Scan for the cell matching the given text and deliver its (x, y) coordinate at center. 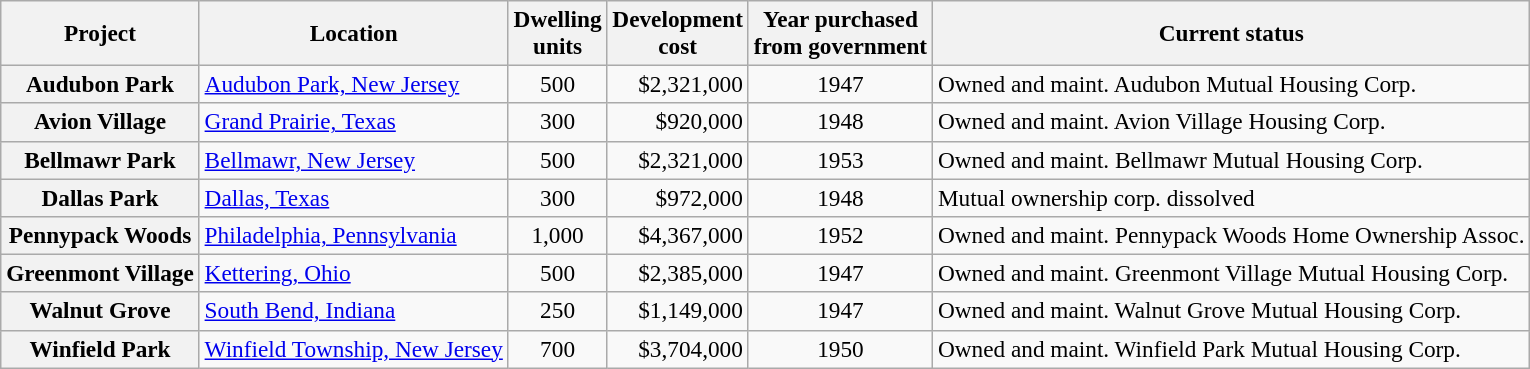
Mutual ownership corp. dissolved (1232, 197)
700 (558, 349)
Current status (1232, 32)
1950 (840, 349)
South Bend, Indiana (354, 311)
Grand Prairie, Texas (354, 122)
Pennypack Woods (100, 235)
Location (354, 32)
Dwellingunits (558, 32)
Developmentcost (678, 32)
Greenmont Village (100, 273)
Project (100, 32)
$4,367,000 (678, 235)
Audubon Park (100, 84)
Owned and maint. Audubon Mutual Housing Corp. (1232, 84)
$920,000 (678, 122)
Owned and maint. Walnut Grove Mutual Housing Corp. (1232, 311)
Kettering, Ohio (354, 273)
Dallas Park (100, 197)
1,000 (558, 235)
$2,385,000 (678, 273)
Winfield Township, New Jersey (354, 349)
Audubon Park, New Jersey (354, 84)
Bellmawr Park (100, 160)
Dallas, Texas (354, 197)
1953 (840, 160)
Owned and maint. Pennypack Woods Home Ownership Assoc. (1232, 235)
1952 (840, 235)
Winfield Park (100, 349)
Owned and maint. Avion Village Housing Corp. (1232, 122)
Owned and maint. Bellmawr Mutual Housing Corp. (1232, 160)
Philadelphia, Pennsylvania (354, 235)
Year purchasedfrom government (840, 32)
Avion Village (100, 122)
$972,000 (678, 197)
Bellmawr, New Jersey (354, 160)
$3,704,000 (678, 349)
Walnut Grove (100, 311)
250 (558, 311)
Owned and maint. Greenmont Village Mutual Housing Corp. (1232, 273)
Owned and maint. Winfield Park Mutual Housing Corp. (1232, 349)
$1,149,000 (678, 311)
